Identify which cell holds the provided text, then report its (x, y) central coordinate. 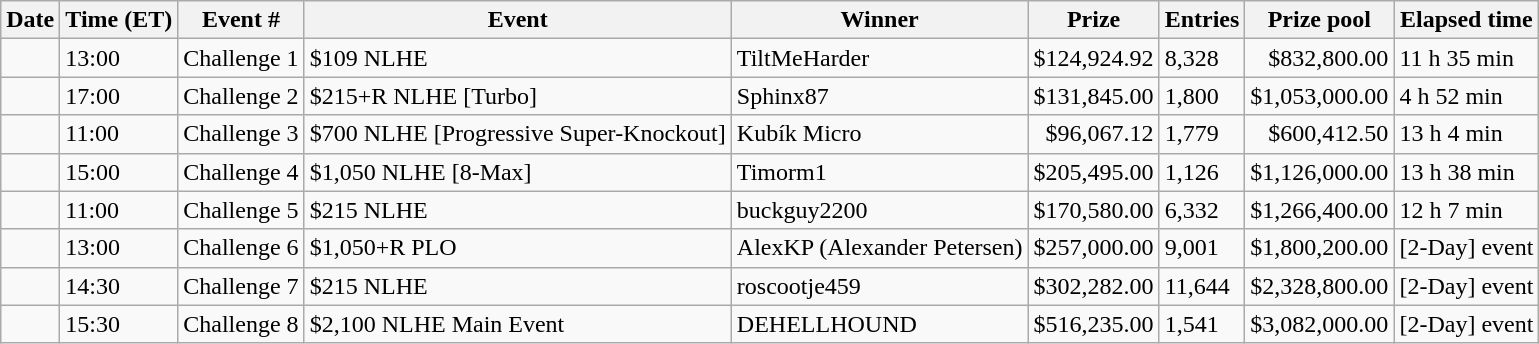
$205,495.00 (1094, 172)
Timorm1 (880, 172)
DEHELLHOUND (880, 324)
Sphinx87 (880, 96)
17:00 (119, 96)
$1,126,000.00 (1320, 172)
$3,082,000.00 (1320, 324)
Challenge 8 (241, 324)
11 h 35 min (1466, 58)
15:00 (119, 172)
$131,845.00 (1094, 96)
Challenge 7 (241, 286)
$1,266,400.00 (1320, 210)
Prize (1094, 20)
Time (ET) (119, 20)
12 h 7 min (1466, 210)
1,800 (1202, 96)
roscootje459 (880, 286)
$109 NLHE (518, 58)
15:30 (119, 324)
Challenge 4 (241, 172)
14:30 (119, 286)
Challenge 2 (241, 96)
Challenge 6 (241, 248)
$2,328,800.00 (1320, 286)
Event (518, 20)
$124,924.92 (1094, 58)
Challenge 5 (241, 210)
9,001 (1202, 248)
13 h 38 min (1466, 172)
Challenge 3 (241, 134)
$1,050 NLHE [8-Max] (518, 172)
$1,050+R PLO (518, 248)
$170,580.00 (1094, 210)
Challenge 1 (241, 58)
TiltMeHarder (880, 58)
Event # (241, 20)
buckguy2200 (880, 210)
$2,100 NLHE Main Event (518, 324)
4 h 52 min (1466, 96)
Elapsed time (1466, 20)
Winner (880, 20)
AlexKP (Alexander Petersen) (880, 248)
Prize pool (1320, 20)
$1,800,200.00 (1320, 248)
8,328 (1202, 58)
$302,282.00 (1094, 286)
$215+R NLHE [Turbo] (518, 96)
6,332 (1202, 210)
1,126 (1202, 172)
$96,067.12 (1094, 134)
$700 NLHE [Progressive Super-Knockout] (518, 134)
$1,053,000.00 (1320, 96)
Entries (1202, 20)
11,644 (1202, 286)
Kubík Micro (880, 134)
$832,800.00 (1320, 58)
13 h 4 min (1466, 134)
1,779 (1202, 134)
Date (30, 20)
$516,235.00 (1094, 324)
$257,000.00 (1094, 248)
1,541 (1202, 324)
$600,412.50 (1320, 134)
